Provide the [X, Y] coordinate of the cell's center where the given text is located.  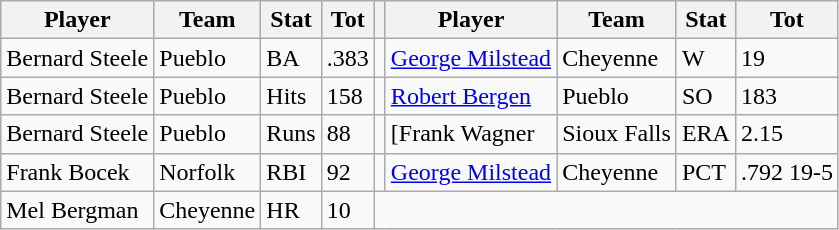
10 [348, 210]
Mel Bergman [78, 210]
183 [786, 96]
W [706, 58]
.383 [348, 58]
2.15 [786, 134]
Hits [291, 96]
Frank Bocek [78, 172]
88 [348, 134]
PCT [706, 172]
92 [348, 172]
158 [348, 96]
SO [706, 96]
BA [291, 58]
Sioux Falls [617, 134]
ERA [706, 134]
Norfolk [208, 172]
19 [786, 58]
RBI [291, 172]
.792 19-5 [786, 172]
Runs [291, 134]
[Frank Wagner [470, 134]
HR [291, 210]
Robert Bergen [470, 96]
